Search for the cell housing the specified text and yield its [x, y] center coordinate. 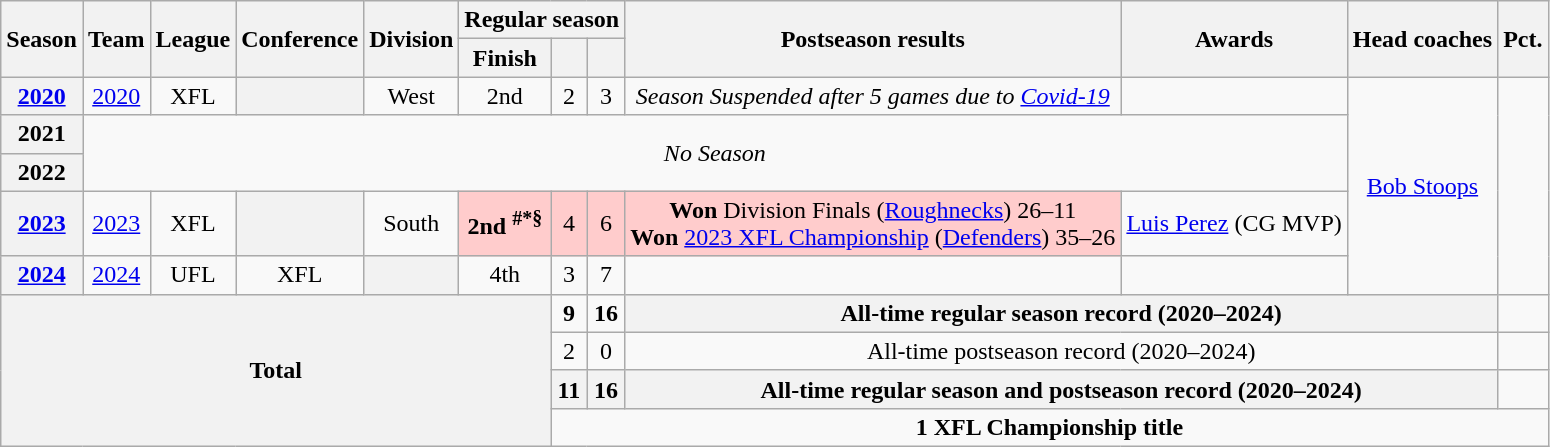
South [412, 224]
Postseason results [873, 39]
Head coaches [1422, 39]
9 [569, 313]
Finish [505, 58]
4 [569, 224]
1 XFL Championship title [1050, 427]
Luis Perez (CG MVP) [1234, 224]
No Season [714, 153]
Bob Stoops [1422, 186]
11 [569, 389]
2nd #*§ [505, 224]
6 [606, 224]
7 [606, 275]
Awards [1234, 39]
2021 [42, 134]
Total [276, 370]
2nd [505, 96]
0 [606, 351]
UFL [193, 275]
West [412, 96]
All-time postseason record (2020–2024) [1062, 351]
Season [42, 39]
Regular season [542, 20]
All-time regular season record (2020–2024) [1062, 313]
Season Suspended after 5 games due to Covid-19 [873, 96]
League [193, 39]
Conference [300, 39]
Won Division Finals (Roughnecks) 26–11Won 2023 XFL Championship (Defenders) 35–26 [873, 224]
Team [116, 39]
All-time regular season and postseason record (2020–2024) [1062, 389]
Pct. [1523, 39]
4th [505, 275]
2022 [42, 172]
Division [412, 39]
